Determine the [x, y] coordinate at the center of the cell enclosing the given text.  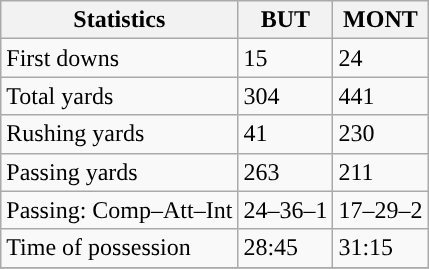
Total yards [120, 96]
24 [380, 58]
15 [286, 58]
First downs [120, 58]
BUT [286, 20]
263 [286, 172]
Passing yards [120, 172]
Passing: Comp–Att–Int [120, 210]
MONT [380, 20]
441 [380, 96]
41 [286, 134]
17–29–2 [380, 210]
Statistics [120, 20]
24–36–1 [286, 210]
230 [380, 134]
Rushing yards [120, 134]
Time of possession [120, 248]
31:15 [380, 248]
28:45 [286, 248]
304 [286, 96]
211 [380, 172]
